Pinpoint the cell where the given text exists, returning its [x, y] midpoint coordinate. 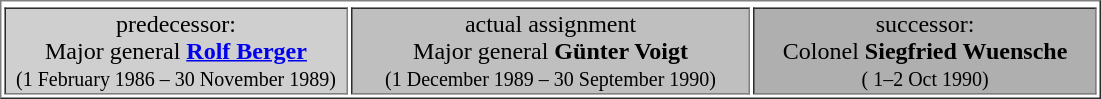
actual assignmentMajor general Günter Voigt (1 December 1989 – 30 September 1990) [550, 52]
successor:Colonel Siegfried Wuensche( 1–2 Oct 1990) [926, 52]
predecessor:Major general Rolf Berger(1 February 1986 – 30 November 1989) [176, 52]
